Capture the cell that displays the provided text and extract its (X, Y) central coordinate. 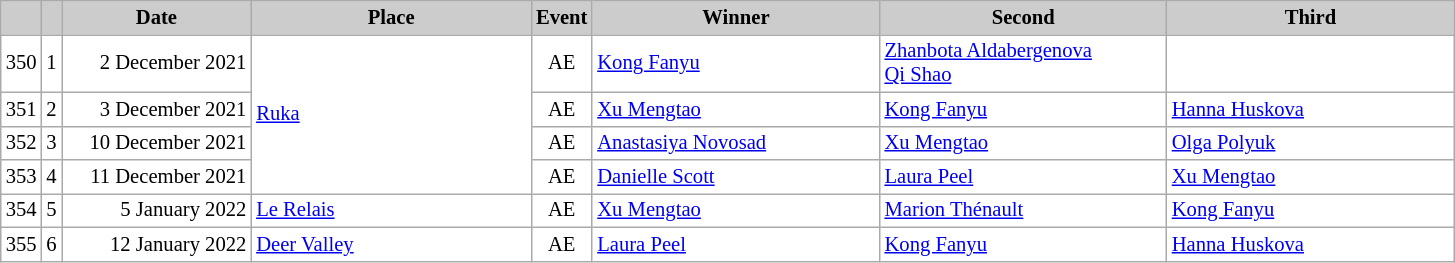
3 (51, 143)
Second (1024, 17)
Date (157, 17)
6 (51, 244)
Anastasiya Novosad (736, 143)
Le Relais (391, 210)
Olga Polyuk (1310, 143)
Ruka (391, 114)
Event (562, 17)
4 (51, 177)
Third (1310, 17)
12 January 2022 (157, 244)
5 (51, 210)
353 (22, 177)
Winner (736, 17)
11 December 2021 (157, 177)
350 (22, 63)
352 (22, 143)
Deer Valley (391, 244)
Zhanbota Aldabergenova Qi Shao (1024, 63)
1 (51, 63)
3 December 2021 (157, 109)
354 (22, 210)
10 December 2021 (157, 143)
2 (51, 109)
355 (22, 244)
Danielle Scott (736, 177)
5 January 2022 (157, 210)
351 (22, 109)
Place (391, 17)
2 December 2021 (157, 63)
Marion Thénault (1024, 210)
